Find where the given text appears and provide that cell's center as (X, Y) coordinate. 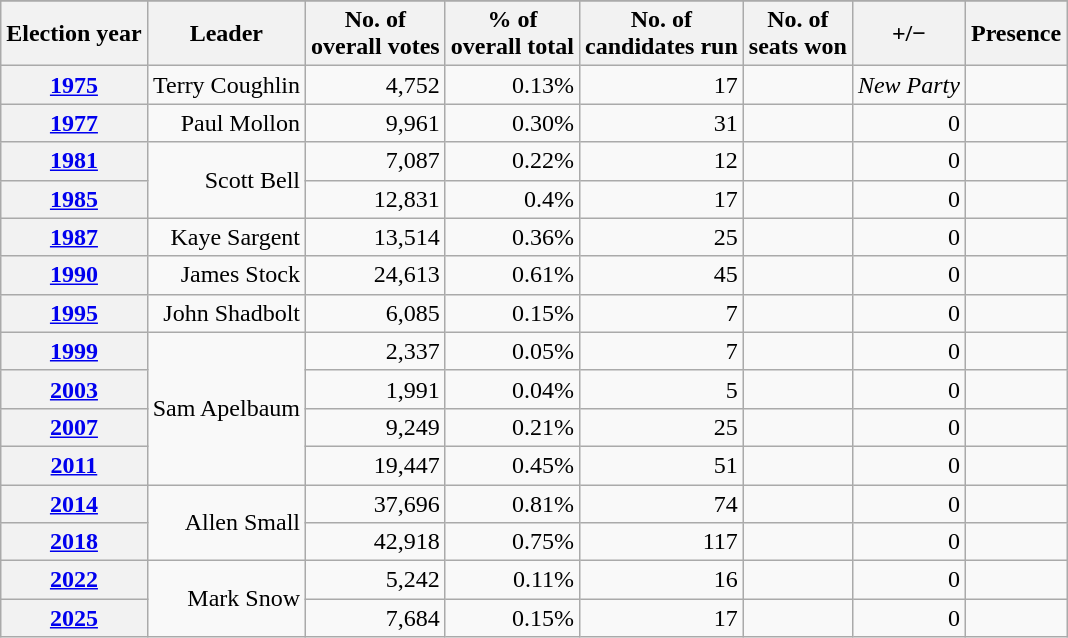
New Party (908, 85)
2007 (74, 427)
2014 (74, 503)
2,337 (376, 351)
Kaye Sargent (226, 237)
Presence (1016, 34)
0.45% (512, 465)
0.11% (512, 580)
19,447 (376, 465)
1985 (74, 199)
1981 (74, 161)
1977 (74, 123)
0.81% (512, 503)
Sam Apelbaum (226, 408)
45 (662, 275)
74 (662, 503)
Paul Mollon (226, 123)
John Shadbolt (226, 313)
0.21% (512, 427)
0.30% (512, 123)
7,684 (376, 618)
1995 (74, 313)
0.75% (512, 542)
1,991 (376, 389)
James Stock (226, 275)
117 (662, 542)
2025 (74, 618)
24,613 (376, 275)
13,514 (376, 237)
9,249 (376, 427)
0.4% (512, 199)
Scott Bell (226, 180)
2003 (74, 389)
7,087 (376, 161)
4,752 (376, 85)
6,085 (376, 313)
0.05% (512, 351)
1999 (74, 351)
Allen Small (226, 522)
Terry Coughlin (226, 85)
% ofoverall total (512, 34)
No. ofoverall votes (376, 34)
42,918 (376, 542)
1987 (74, 237)
1975 (74, 85)
12 (662, 161)
0.36% (512, 237)
16 (662, 580)
5 (662, 389)
51 (662, 465)
0.61% (512, 275)
31 (662, 123)
No. ofseats won (798, 34)
37,696 (376, 503)
9,961 (376, 123)
2011 (74, 465)
Leader (226, 34)
0.22% (512, 161)
Mark Snow (226, 599)
12,831 (376, 199)
0.13% (512, 85)
5,242 (376, 580)
Election year (74, 34)
No. ofcandidates run (662, 34)
1990 (74, 275)
2022 (74, 580)
0.04% (512, 389)
+/− (908, 34)
2018 (74, 542)
